Detect which cell encompasses the target text, then output its [x, y] center coordinate. 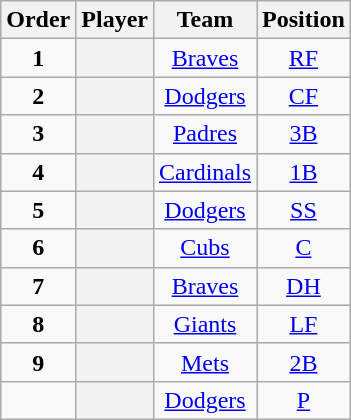
5 [38, 210]
DH [304, 286]
7 [38, 286]
6 [38, 248]
9 [38, 362]
Cardinals [204, 172]
P [304, 400]
CF [304, 96]
8 [38, 324]
Order [38, 20]
3 [38, 134]
Player [115, 20]
1B [304, 172]
3B [304, 134]
Padres [204, 134]
RF [304, 58]
4 [38, 172]
Team [204, 20]
2B [304, 362]
LF [304, 324]
1 [38, 58]
C [304, 248]
Position [304, 20]
Giants [204, 324]
SS [304, 210]
Mets [204, 362]
Cubs [204, 248]
2 [38, 96]
